Output the [x, y] coordinate of the center of the cell containing the given text.  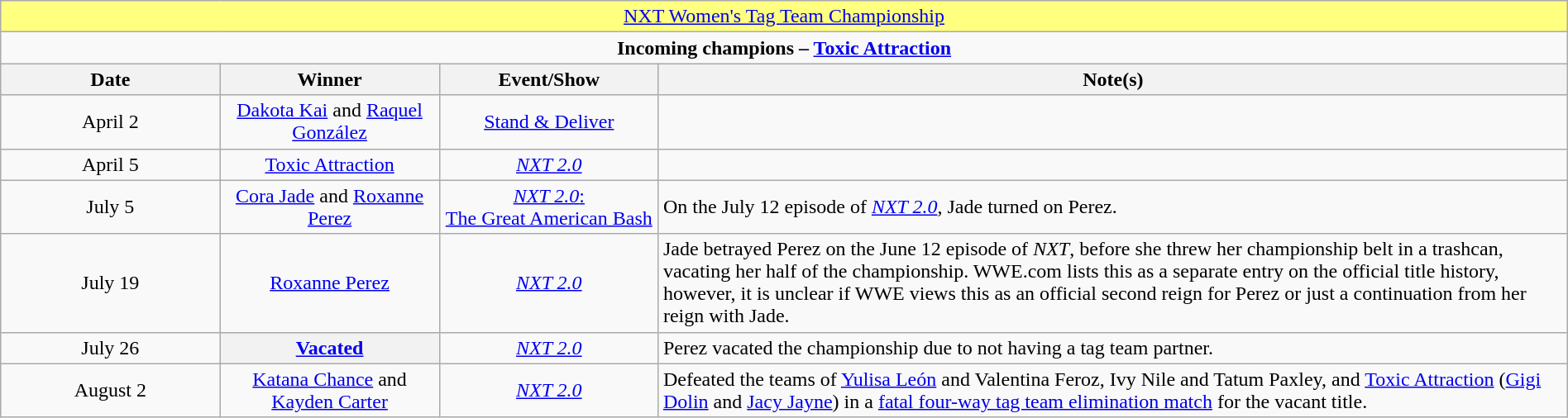
NXT 2.0:The Great American Bash [549, 207]
Dakota Kai and Raquel González [329, 122]
Toxic Attraction [329, 164]
Event/Show [549, 79]
Roxanne Perez [329, 283]
Vacated [329, 348]
August 2 [111, 390]
Date [111, 79]
April 5 [111, 164]
April 2 [111, 122]
Incoming champions – Toxic Attraction [784, 48]
Note(s) [1113, 79]
July 5 [111, 207]
July 19 [111, 283]
Cora Jade and Roxanne Perez [329, 207]
Winner [329, 79]
Katana Chance and Kayden Carter [329, 390]
July 26 [111, 348]
NXT Women's Tag Team Championship [784, 17]
Stand & Deliver [549, 122]
On the July 12 episode of NXT 2.0, Jade turned on Perez. [1113, 207]
Perez vacated the championship due to not having a tag team partner. [1113, 348]
